Search for the cell housing the specified text and yield its (x, y) center coordinate. 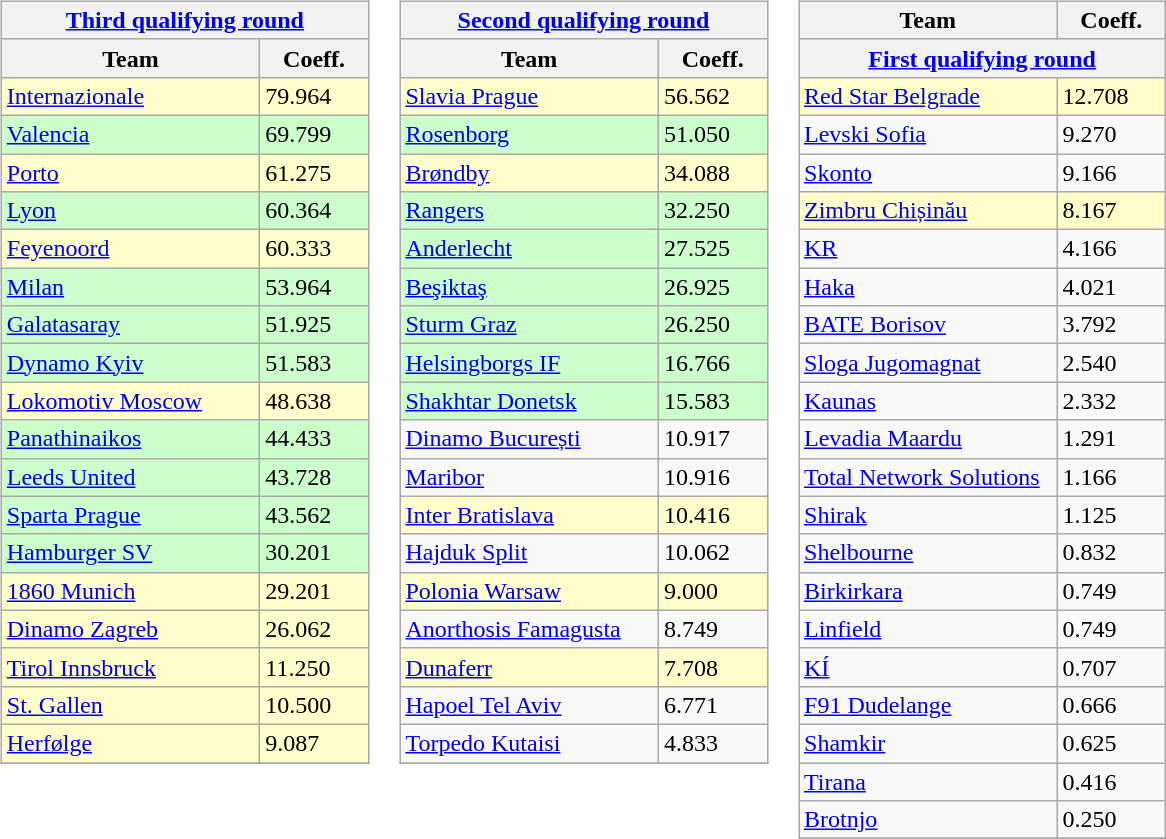
Porto (130, 173)
4.833 (712, 743)
2.332 (1112, 401)
12.708 (1112, 96)
Brotnjo (928, 820)
26.925 (712, 287)
Anorthosis Famagusta (530, 629)
Zimbru Chișinău (928, 211)
Panathinaikos (130, 439)
Slavia Prague (530, 96)
9.087 (314, 743)
Third qualifying round (184, 20)
27.525 (712, 249)
29.201 (314, 591)
Tirana (928, 781)
Shakhtar Donetsk (530, 401)
10.062 (712, 553)
56.562 (712, 96)
10.917 (712, 439)
4.021 (1112, 287)
7.708 (712, 667)
53.964 (314, 287)
Shirak (928, 515)
0.707 (1112, 667)
6.771 (712, 705)
9.166 (1112, 173)
3.792 (1112, 325)
Leeds United (130, 477)
Levski Sofia (928, 134)
Skonto (928, 173)
48.638 (314, 401)
Sloga Jugomagnat (928, 363)
Rangers (530, 211)
32.250 (712, 211)
0.666 (1112, 705)
KR (928, 249)
BATE Borisov (928, 325)
60.364 (314, 211)
Total Network Solutions (928, 477)
26.062 (314, 629)
Internazionale (130, 96)
Levadia Maardu (928, 439)
10.916 (712, 477)
Lyon (130, 211)
11.250 (314, 667)
Helsingborgs IF (530, 363)
0.832 (1112, 553)
Hamburger SV (130, 553)
Brøndby (530, 173)
Shamkir (928, 743)
10.416 (712, 515)
43.728 (314, 477)
Valencia (130, 134)
1.166 (1112, 477)
Torpedo Kutaisi (530, 743)
Shelbourne (928, 553)
Linfield (928, 629)
15.583 (712, 401)
26.250 (712, 325)
16.766 (712, 363)
Inter Bratislava (530, 515)
Hapoel Tel Aviv (530, 705)
8.167 (1112, 211)
60.333 (314, 249)
34.088 (712, 173)
Lokomotiv Moscow (130, 401)
51.925 (314, 325)
1.125 (1112, 515)
Dunaferr (530, 667)
Beşiktaş (530, 287)
9.270 (1112, 134)
Herfølge (130, 743)
Dynamo Kyiv (130, 363)
Kaunas (928, 401)
St. Gallen (130, 705)
Dinamo Zagreb (130, 629)
10.500 (314, 705)
Birkirkara (928, 591)
51.583 (314, 363)
9.000 (712, 591)
0.416 (1112, 781)
30.201 (314, 553)
Sturm Graz (530, 325)
Red Star Belgrade (928, 96)
Haka (928, 287)
1.291 (1112, 439)
Milan (130, 287)
Anderlecht (530, 249)
44.433 (314, 439)
69.799 (314, 134)
4.166 (1112, 249)
0.625 (1112, 743)
First qualifying round (982, 58)
2.540 (1112, 363)
Dinamo București (530, 439)
Galatasaray (130, 325)
Polonia Warsaw (530, 591)
KÍ (928, 667)
F91 Dudelange (928, 705)
Second qualifying round (584, 20)
Sparta Prague (130, 515)
Rosenborg (530, 134)
43.562 (314, 515)
61.275 (314, 173)
Tirol Innsbruck (130, 667)
Feyenoord (130, 249)
Hajduk Split (530, 553)
0.250 (1112, 820)
8.749 (712, 629)
Maribor (530, 477)
1860 Munich (130, 591)
51.050 (712, 134)
79.964 (314, 96)
